Find where the given text appears and provide that cell's center as (X, Y) coordinate. 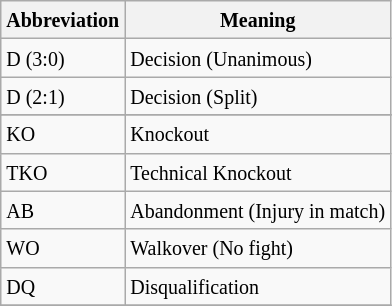
Walkover (No fight) (258, 248)
AB (63, 210)
D (3:0) (63, 58)
DQ (63, 286)
Meaning (258, 20)
Abbreviation (63, 20)
Disqualification (258, 286)
KO (63, 134)
Abandonment (Injury in match) (258, 210)
D (2:1) (63, 96)
WO (63, 248)
Decision (Unanimous) (258, 58)
TKO (63, 172)
Knockout (258, 134)
Technical Knockout (258, 172)
Decision (Split) (258, 96)
